Search for the cell housing the specified text and yield its [X, Y] center coordinate. 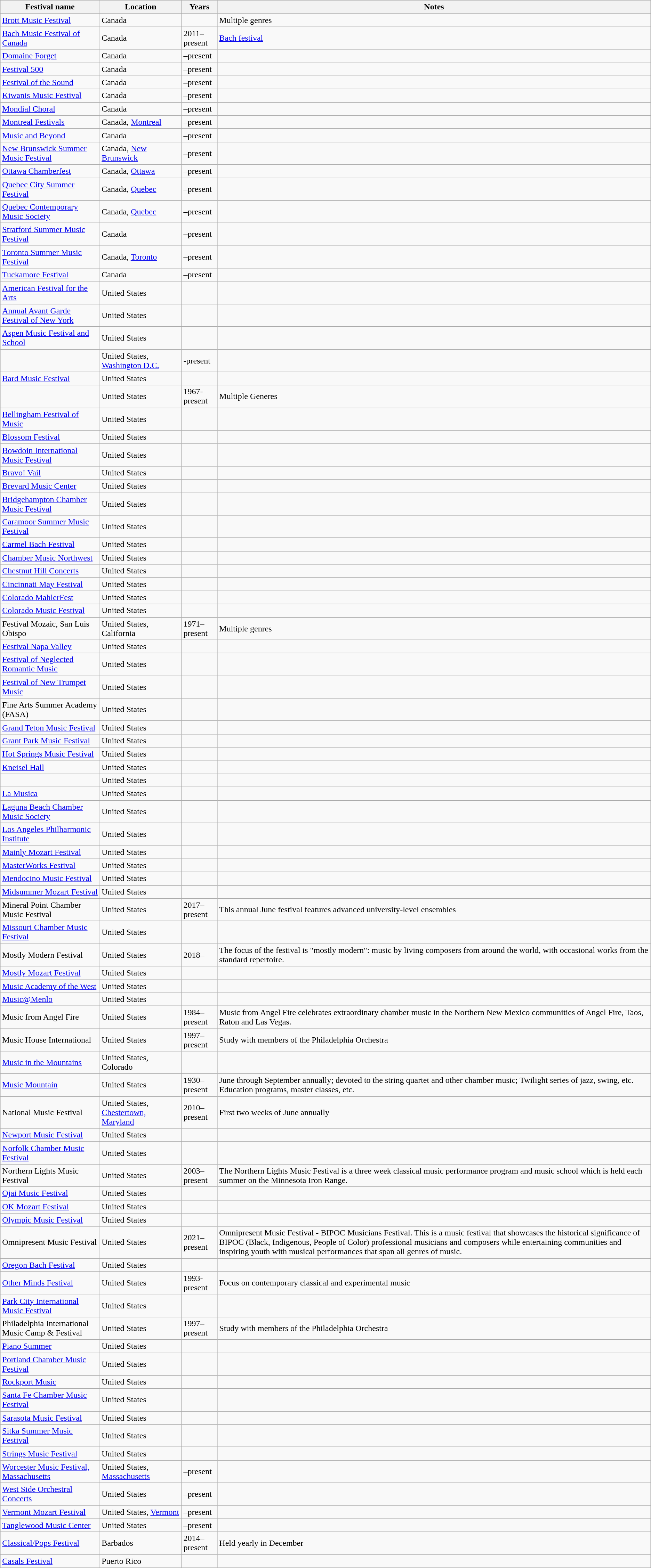
Domaine Forget [50, 56]
Festival 500 [50, 69]
Mondial Choral [50, 109]
Ottawa Chamberfest [50, 171]
Chestnut Hill Concerts [50, 571]
Santa Fe Chamber Music Festival [50, 1400]
Stratford Summer Music Festival [50, 234]
Tuckamore Festival [50, 275]
Hot Springs Music Festival [50, 754]
Multiple Generes [434, 396]
Missouri Chamber Music Festival [50, 932]
Bach festival [434, 38]
2018– [200, 955]
Years [200, 7]
Blossom Festival [50, 437]
Classical/Pops Festival [50, 1543]
West Side Orchestral Concerts [50, 1494]
MasterWorks Festival [50, 865]
United States, Massachusetts [140, 1471]
Bravo! Vail [50, 473]
2014–present [200, 1543]
2003–present [200, 1175]
Music and Beyond [50, 135]
OK Mozart Festival [50, 1207]
Vermont Mozart Festival [50, 1512]
Canada, New Brunswick [140, 153]
Mendocino Music Festival [50, 879]
United States, Chestertown, Maryland [140, 1112]
New Brunswick Summer Music Festival [50, 153]
2011–present [200, 38]
United States, Washington D.C. [140, 361]
Festival name [50, 7]
Bridgehampton Chamber Music Festival [50, 504]
This annual June festival features advanced university-level ensembles [434, 910]
Strings Music Festival [50, 1454]
Chamber Music Northwest [50, 558]
Toronto Summer Music Festival [50, 257]
Canada, Toronto [140, 257]
Montreal Festivals [50, 122]
Bowdoin International Music Festival [50, 455]
Mineral Point Chamber Music Festival [50, 910]
-present [200, 361]
Puerto Rico [140, 1561]
2017–present [200, 910]
Music Academy of the West [50, 986]
Caramoor Summer Music Festival [50, 527]
Mostly Mozart Festival [50, 973]
Laguna Beach Chamber Music Society [50, 812]
1971–present [200, 628]
Grant Park Music Festival [50, 741]
Cincinnati May Festival [50, 584]
1984–present [200, 1017]
Mainly Mozart Festival [50, 852]
American Festival for the Arts [50, 293]
Music Mountain [50, 1085]
Philadelphia International Music Camp & Festival [50, 1328]
Held yearly in December [434, 1543]
Festival of New Trumpet Music [50, 687]
United States, Colorado [140, 1063]
Bach Music Festival of Canada [50, 38]
Midsummer Mozart Festival [50, 892]
Canada, Montreal [140, 122]
Brevard Music Center [50, 486]
Festival of Neglected Romantic Music [50, 664]
National Music Festival [50, 1112]
Sitka Summer Music Festival [50, 1436]
Park City International Music Festival [50, 1305]
Casals Festival [50, 1561]
Location [140, 7]
Bard Music Festival [50, 378]
Festival Mozaic, San Luis Obispo [50, 628]
1993-present [200, 1283]
Omnipresent Music Festival [50, 1242]
Olympic Music Festival [50, 1220]
Piano Summer [50, 1346]
1930–present [200, 1085]
Kiwanis Music Festival [50, 96]
Colorado MahlerFest [50, 597]
1967-present [200, 396]
Oregon Bach Festival [50, 1265]
Newport Music Festival [50, 1135]
Tanglewood Music Center [50, 1525]
Quebec City Summer Festival [50, 189]
Colorado Music Festival [50, 611]
Music from Angel Fire [50, 1017]
Carmel Bach Festival [50, 545]
Music@Menlo [50, 999]
Music in the Mountains [50, 1063]
Festival Napa Valley [50, 646]
United States, Vermont [140, 1512]
First two weeks of June annually [434, 1112]
Canada, Ottawa [140, 171]
Kneisel Hall [50, 767]
Sarasota Music Festival [50, 1418]
The focus of the festival is "mostly modern": music by living composers from around the world, with occasional works from the standard repertoire. [434, 955]
Portland Chamber Music Festival [50, 1364]
Worcester Music Festival, Massachusetts [50, 1471]
Festival of the Sound [50, 82]
Aspen Music Festival and School [50, 338]
Barbados [140, 1543]
Los Angeles Philharmonic Institute [50, 834]
Focus on contemporary classical and experimental music [434, 1283]
Norfolk Chamber Music Festival [50, 1153]
Annual Avant Garde Festival of New York [50, 316]
Notes [434, 7]
Grand Teton Music Festival [50, 727]
Northern Lights Music Festival [50, 1175]
Music House International [50, 1040]
Ojai Music Festival [50, 1193]
2010–present [200, 1112]
Other Minds Festival [50, 1283]
Quebec Contemporary Music Society [50, 212]
Fine Arts Summer Academy (FASA) [50, 710]
Bellingham Festival of Music [50, 419]
Mostly Modern Festival [50, 955]
Music from Angel Fire celebrates extraordinary chamber music in the Northern New Mexico communities of Angel Fire, Taos, Raton and Las Vegas. [434, 1017]
Brott Music Festival [50, 20]
United States, California [140, 628]
Rockport Music [50, 1382]
2021–present [200, 1242]
La Musica [50, 794]
